Provide the (X, Y) coordinate of the cell's center where the given text is located.  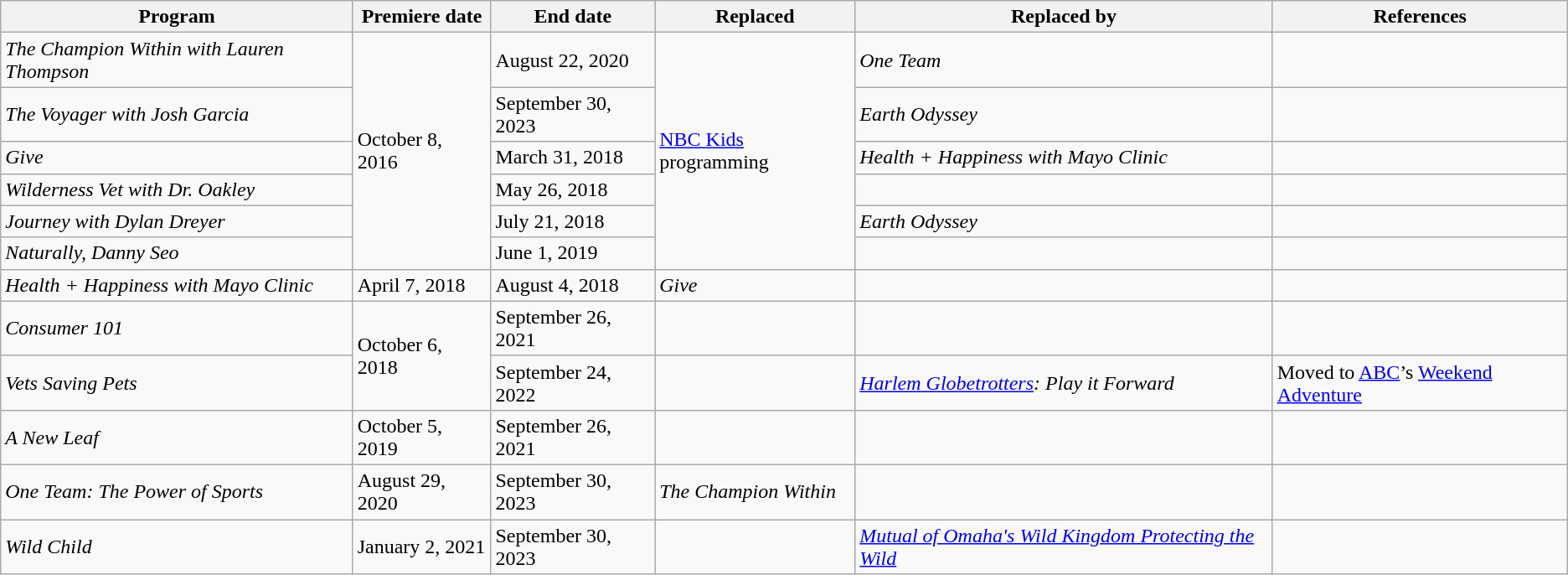
Consumer 101 (177, 329)
October 8, 2016 (422, 151)
Journey with Dylan Dreyer (177, 221)
Naturally, Danny Seo (177, 253)
The Voyager with Josh Garcia (177, 114)
Vets Saving Pets (177, 382)
June 1, 2019 (573, 253)
August 22, 2020 (573, 60)
Replaced (756, 17)
The Champion Within (756, 491)
Wilderness Vet with Dr. Oakley (177, 189)
August 29, 2020 (422, 491)
The Champion Within with Lauren Thompson (177, 60)
May 26, 2018 (573, 189)
Program (177, 17)
One Team (1064, 60)
End date (573, 17)
Harlem Globetrotters: Play it Forward (1064, 382)
January 2, 2021 (422, 547)
Mutual of Omaha's Wild Kingdom Protecting the Wild (1064, 547)
Moved to ABC’s Weekend Adventure (1420, 382)
One Team: The Power of Sports (177, 491)
A New Leaf (177, 438)
March 31, 2018 (573, 158)
October 6, 2018 (422, 355)
Replaced by (1064, 17)
August 4, 2018 (573, 285)
References (1420, 17)
Premiere date (422, 17)
April 7, 2018 (422, 285)
NBC Kids programming (756, 151)
Wild Child (177, 547)
September 24, 2022 (573, 382)
July 21, 2018 (573, 221)
October 5, 2019 (422, 438)
